Extract the [x, y] coordinate from the center of the cell holding the provided text.  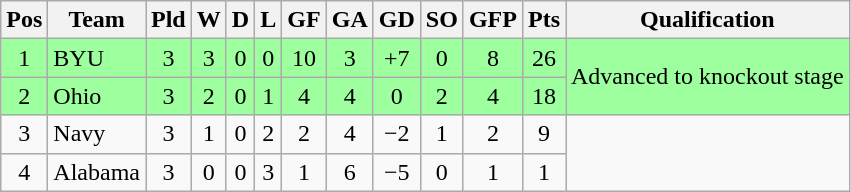
Alabama [97, 172]
18 [544, 96]
GF [304, 20]
6 [350, 172]
Pos [24, 20]
Qualification [708, 20]
GD [396, 20]
SO [442, 20]
D [240, 20]
+7 [396, 58]
Ohio [97, 96]
GA [350, 20]
8 [492, 58]
Pts [544, 20]
GFP [492, 20]
BYU [97, 58]
L [268, 20]
9 [544, 134]
Team [97, 20]
−5 [396, 172]
Pld [169, 20]
10 [304, 58]
W [208, 20]
−2 [396, 134]
Advanced to knockout stage [708, 77]
26 [544, 58]
Navy [97, 134]
